For the text-containing cell, return its midpoint in [X, Y] coordinate format. 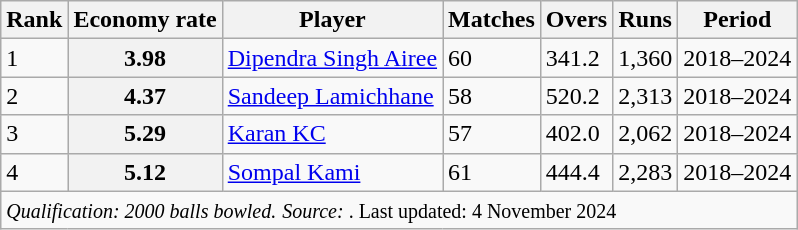
2 [34, 96]
Matches [492, 20]
Karan KC [332, 134]
3.98 [145, 58]
2,313 [646, 96]
57 [492, 134]
444.4 [576, 172]
Runs [646, 20]
Rank [34, 20]
60 [492, 58]
4 [34, 172]
402.0 [576, 134]
4.37 [145, 96]
61 [492, 172]
5.12 [145, 172]
Economy rate [145, 20]
Sompal Kami [332, 172]
Period [738, 20]
58 [492, 96]
5.29 [145, 134]
520.2 [576, 96]
Qualification: 2000 balls bowled. Source: . Last updated: 4 November 2024 [399, 210]
2,062 [646, 134]
Sandeep Lamichhane [332, 96]
Dipendra Singh Airee [332, 58]
1 [34, 58]
2,283 [646, 172]
1,360 [646, 58]
Player [332, 20]
341.2 [576, 58]
Overs [576, 20]
3 [34, 134]
